Locate the cell with the specified text and output its [X, Y] center coordinate. 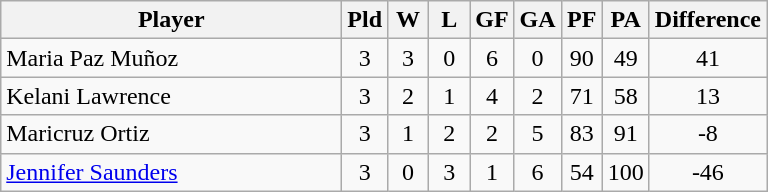
Kelani Lawrence [172, 96]
Maricruz Ortiz [172, 134]
4 [492, 96]
91 [626, 134]
GA [538, 20]
54 [582, 172]
-8 [708, 134]
PF [582, 20]
L [450, 20]
Maria Paz Muñoz [172, 58]
100 [626, 172]
-46 [708, 172]
41 [708, 58]
GF [492, 20]
5 [538, 134]
83 [582, 134]
Player [172, 20]
Jennifer Saunders [172, 172]
Difference [708, 20]
Pld [365, 20]
49 [626, 58]
90 [582, 58]
W [408, 20]
PA [626, 20]
58 [626, 96]
71 [582, 96]
13 [708, 96]
